Extract the (x, y) coordinate from the center of the cell holding the provided text.  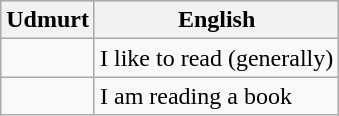
I am reading a book (216, 96)
English (216, 20)
Udmurt (48, 20)
I like to read (generally) (216, 58)
